Locate the cell with the specified text and output its [X, Y] center coordinate. 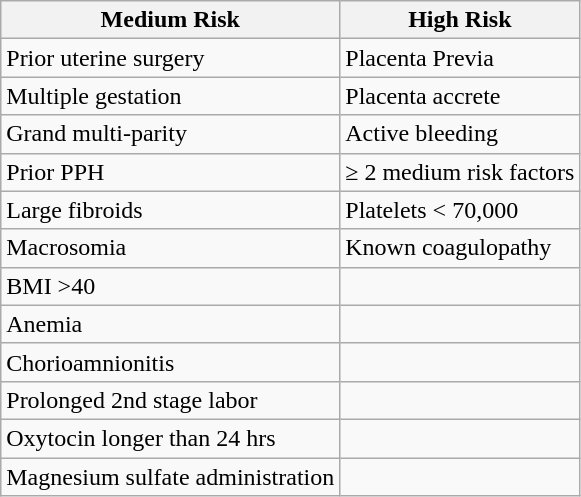
≥ 2 medium risk factors [460, 172]
Large fibroids [170, 210]
Magnesium sulfate administration [170, 477]
Platelets < 70,000 [460, 210]
Multiple gestation [170, 96]
Grand multi-parity [170, 134]
Prolonged 2nd stage labor [170, 400]
High Risk [460, 20]
Active bleeding [460, 134]
Placenta accrete [460, 96]
Medium Risk [170, 20]
Placenta Previa [460, 58]
Prior PPH [170, 172]
Anemia [170, 324]
Prior uterine surgery [170, 58]
Macrosomia [170, 248]
Oxytocin longer than 24 hrs [170, 438]
Chorioamnionitis [170, 362]
Known coagulopathy [460, 248]
BMI >40 [170, 286]
